Capture the cell that displays the provided text and extract its [x, y] central coordinate. 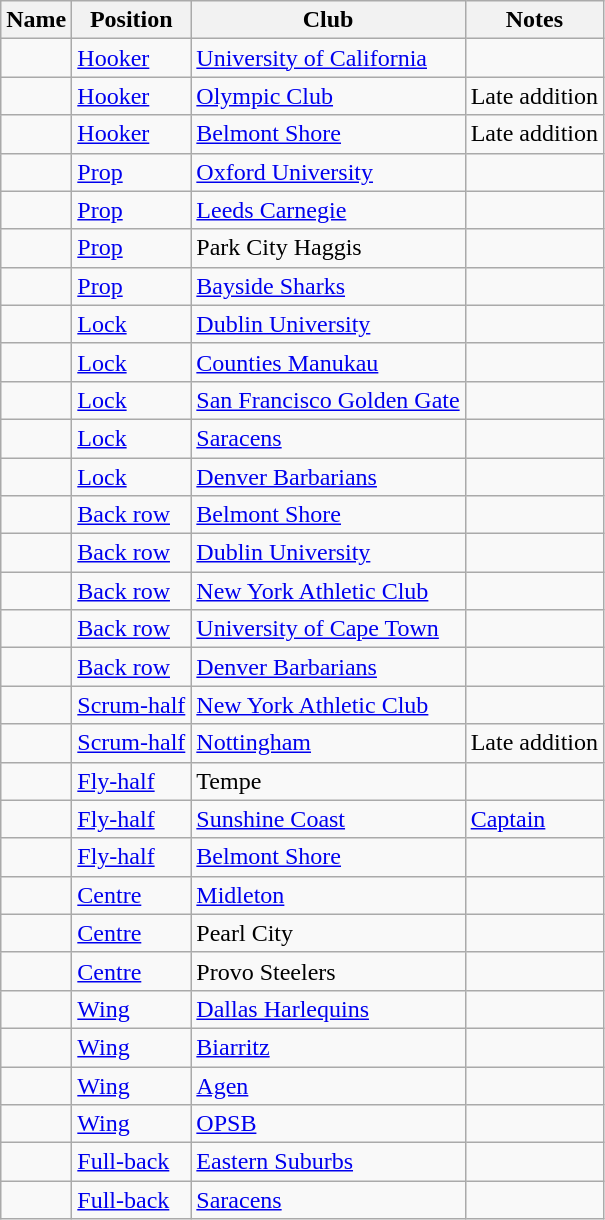
Name [36, 20]
Dallas Harlequins [328, 1009]
OPSB [328, 1124]
Midleton [328, 895]
Nottingham [328, 743]
Bayside Sharks [328, 286]
Tempe [328, 781]
Captain [534, 819]
Club [328, 20]
San Francisco Golden Gate [328, 400]
Biarritz [328, 1047]
Pearl City [328, 933]
Sunshine Coast [328, 819]
Park City Haggis [328, 248]
Olympic Club [328, 96]
University of Cape Town [328, 629]
Leeds Carnegie [328, 210]
Position [132, 20]
Eastern Suburbs [328, 1162]
Oxford University [328, 172]
Agen [328, 1085]
Provo Steelers [328, 971]
University of California [328, 58]
Notes [534, 20]
Counties Manukau [328, 362]
